Return the [x, y] coordinate for the center point of the cell that contains the specified text.  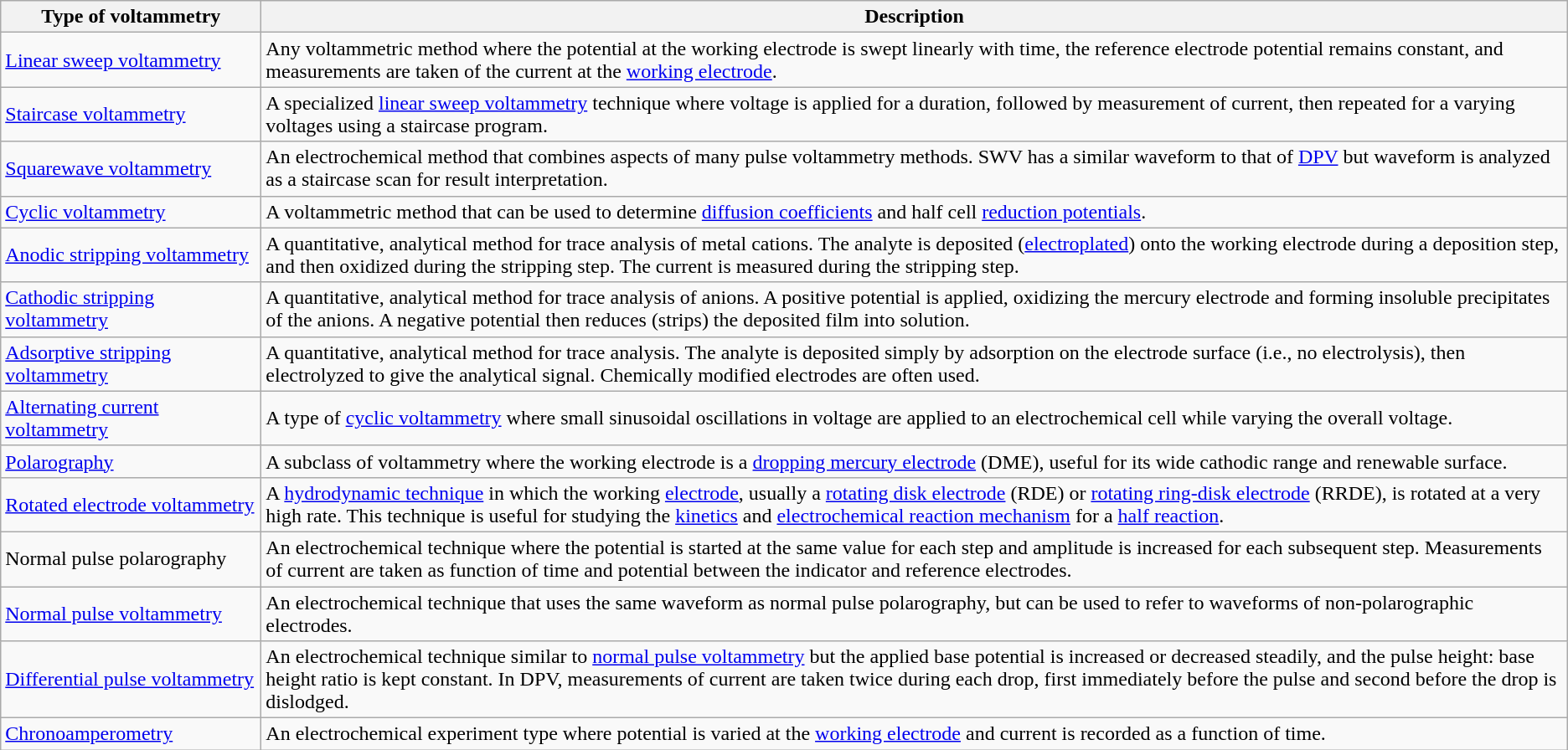
Type of voltammetry [131, 17]
Anodic stripping voltammetry [131, 254]
Cathodic stripping voltammetry [131, 310]
An electrochemical experiment type where potential is varied at the working electrode and current is recorded as a function of time. [915, 734]
A type of cyclic voltammetry where small sinusoidal oscillations in voltage are applied to an electrochemical cell while varying the overall voltage. [915, 419]
Normal pulse polarography [131, 559]
A voltammetric method that can be used to determine diffusion coefficients and half cell reduction potentials. [915, 212]
Description [915, 17]
Rotated electrode voltammetry [131, 504]
Normal pulse voltammetry [131, 613]
Polarography [131, 461]
Alternating current voltammetry [131, 419]
Squarewave voltammetry [131, 169]
Staircase voltammetry [131, 114]
Linear sweep voltammetry [131, 60]
Chronoamperometry [131, 734]
Differential pulse voltammetry [131, 680]
Adsorptive stripping voltammetry [131, 363]
Cyclic voltammetry [131, 212]
